Locate the cell with the specified text and output its [X, Y] center coordinate. 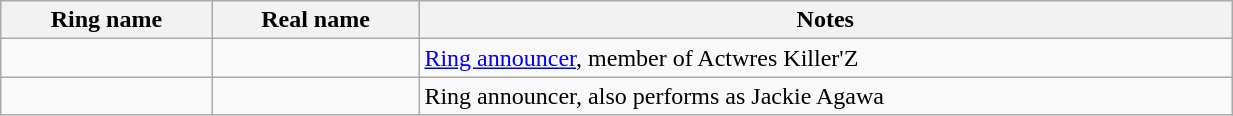
Ring announcer, member of Actwres Killer'Z [826, 58]
Notes [826, 20]
Real name [316, 20]
Ring name [106, 20]
Ring announcer, also performs as Jackie Agawa [826, 96]
